Provide the [x, y] coordinate of the cell's center where the given text is located.  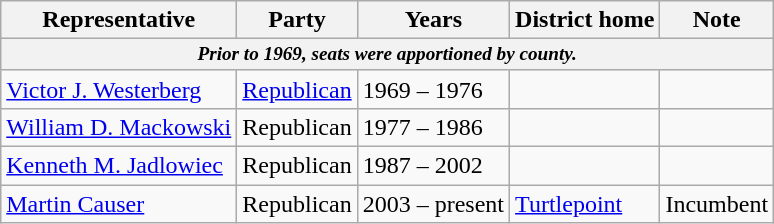
1987 – 2002 [433, 166]
1977 – 1986 [433, 128]
William D. Mackowski [119, 128]
Prior to 1969, seats were apportioned by county. [388, 55]
District home [585, 20]
Kenneth M. Jadlowiec [119, 166]
Turtlepoint [585, 204]
Party [297, 20]
Martin Causer [119, 204]
2003 – present [433, 204]
Years [433, 20]
Incumbent [717, 204]
Victor J. Westerberg [119, 89]
Representative [119, 20]
1969 – 1976 [433, 89]
Note [717, 20]
